Pinpoint the cell where the given text exists, returning its [X, Y] midpoint coordinate. 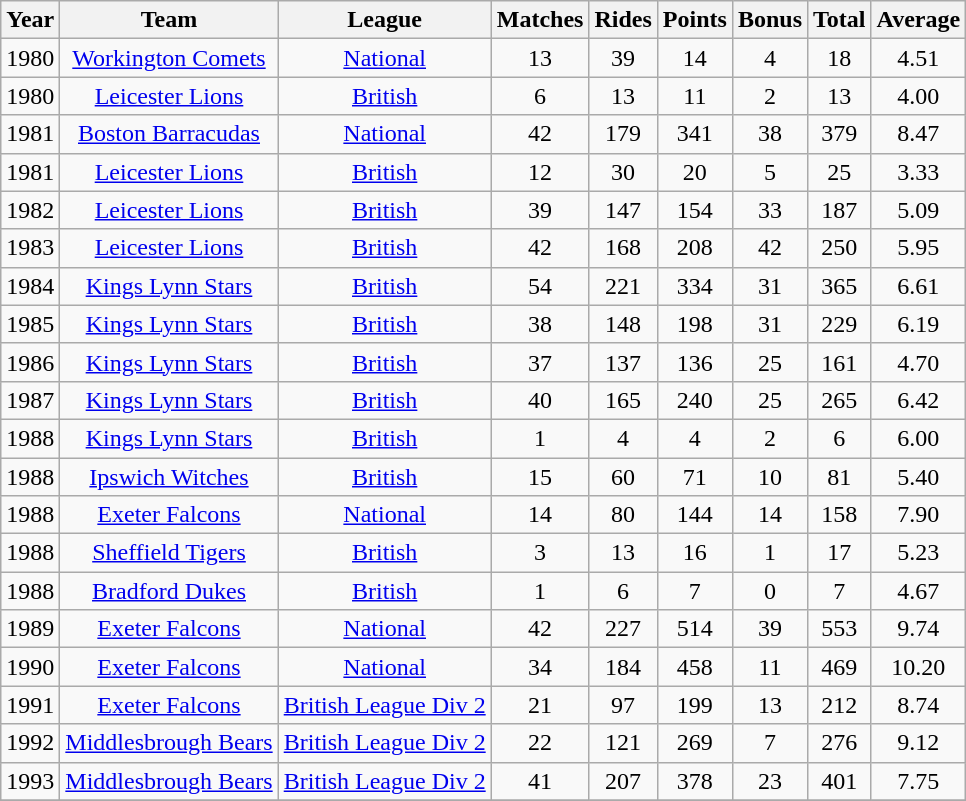
Bonus [770, 20]
5.40 [918, 477]
168 [623, 248]
21 [540, 705]
179 [623, 134]
269 [694, 743]
4.67 [918, 591]
League [384, 20]
184 [623, 667]
Ipswich Witches [169, 477]
1983 [30, 248]
1982 [30, 210]
1991 [30, 705]
80 [623, 515]
16 [694, 553]
81 [840, 477]
20 [694, 172]
265 [840, 400]
6.00 [918, 438]
207 [623, 781]
5.09 [918, 210]
Workington Comets [169, 58]
9.74 [918, 629]
Boston Barracudas [169, 134]
12 [540, 172]
Bradford Dukes [169, 591]
10 [770, 477]
136 [694, 362]
6.42 [918, 400]
208 [694, 248]
Rides [623, 20]
1992 [30, 743]
4.00 [918, 96]
1984 [30, 286]
148 [623, 324]
9.12 [918, 743]
379 [840, 134]
161 [840, 362]
8.74 [918, 705]
212 [840, 705]
1986 [30, 362]
5.23 [918, 553]
553 [840, 629]
276 [840, 743]
154 [694, 210]
229 [840, 324]
4.70 [918, 362]
34 [540, 667]
Total [840, 20]
1990 [30, 667]
3 [540, 553]
5.95 [918, 248]
199 [694, 705]
1985 [30, 324]
5 [770, 172]
71 [694, 477]
147 [623, 210]
514 [694, 629]
0 [770, 591]
17 [840, 553]
187 [840, 210]
18 [840, 58]
8.47 [918, 134]
401 [840, 781]
240 [694, 400]
40 [540, 400]
97 [623, 705]
1989 [30, 629]
144 [694, 515]
23 [770, 781]
1987 [30, 400]
158 [840, 515]
Team [169, 20]
165 [623, 400]
221 [623, 286]
458 [694, 667]
341 [694, 134]
1993 [30, 781]
60 [623, 477]
22 [540, 743]
Year [30, 20]
33 [770, 210]
Sheffield Tigers [169, 553]
198 [694, 324]
Points [694, 20]
121 [623, 743]
Average [918, 20]
227 [623, 629]
Matches [540, 20]
6.19 [918, 324]
334 [694, 286]
250 [840, 248]
6.61 [918, 286]
10.20 [918, 667]
3.33 [918, 172]
378 [694, 781]
7.75 [918, 781]
54 [540, 286]
41 [540, 781]
15 [540, 477]
4.51 [918, 58]
365 [840, 286]
137 [623, 362]
37 [540, 362]
7.90 [918, 515]
30 [623, 172]
469 [840, 667]
